Scan for the cell matching the given text and deliver its [x, y] coordinate at center. 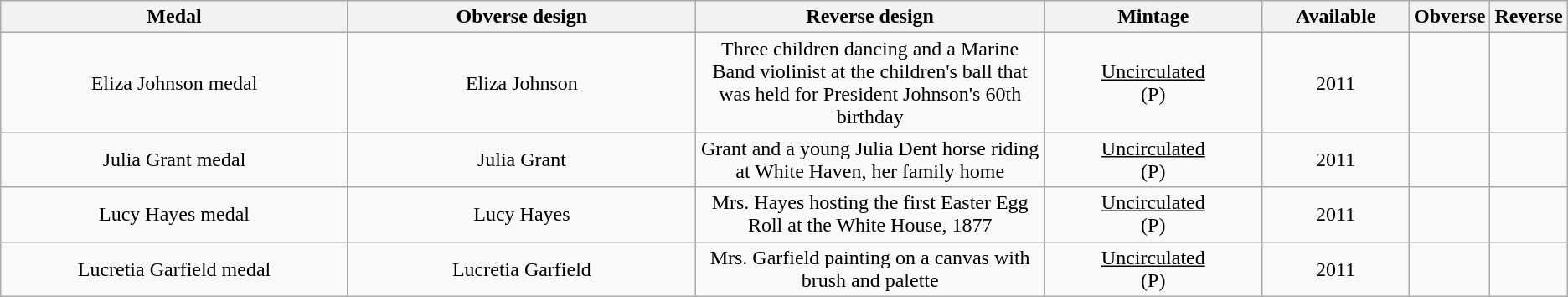
Mintage [1153, 17]
Eliza Johnson medal [174, 82]
Lucy Hayes [521, 215]
Available [1336, 17]
Reverse [1529, 17]
Eliza Johnson [521, 82]
Lucretia Garfield medal [174, 268]
Julia Grant [521, 159]
Obverse [1450, 17]
Mrs. Hayes hosting the first Easter Egg Roll at the White House, 1877 [870, 215]
Julia Grant medal [174, 159]
Grant and a young Julia Dent horse riding at White Haven, her family home [870, 159]
Lucretia Garfield [521, 268]
Lucy Hayes medal [174, 215]
Reverse design [870, 17]
Mrs. Garfield painting on a canvas with brush and palette [870, 268]
Obverse design [521, 17]
Medal [174, 17]
Three children dancing and a Marine Band violinist at the children's ball that was held for President Johnson's 60th birthday [870, 82]
